Detect which cell encompasses the target text, then output its (x, y) center coordinate. 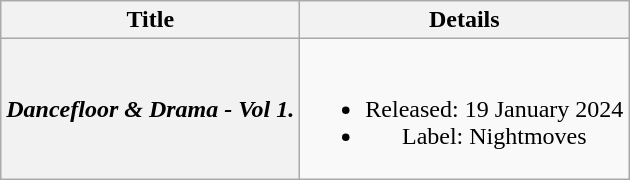
Dancefloor & Drama - Vol 1. (150, 109)
Title (150, 20)
Details (464, 20)
Released: 19 January 2024Label: Nightmoves (464, 109)
